Pinpoint the cell where the given text exists, returning its [X, Y] midpoint coordinate. 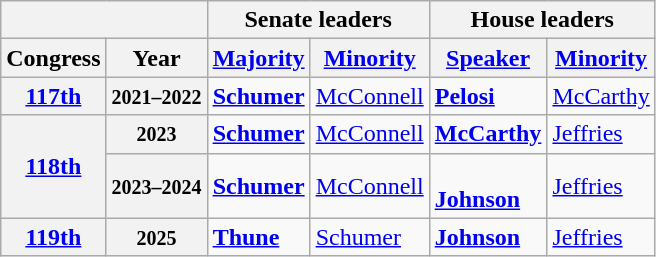
Congress [54, 58]
2025 [156, 237]
119th [54, 237]
Thune [258, 237]
2021–2022 [156, 96]
Pelosi [488, 96]
Majority [258, 58]
Speaker [488, 58]
House leaders [542, 20]
Year [156, 58]
117th [54, 96]
2023–2024 [156, 186]
118th [54, 166]
Senate leaders [318, 20]
2023 [156, 134]
